Determine the (x, y) coordinate at the center of the cell enclosing the given text.  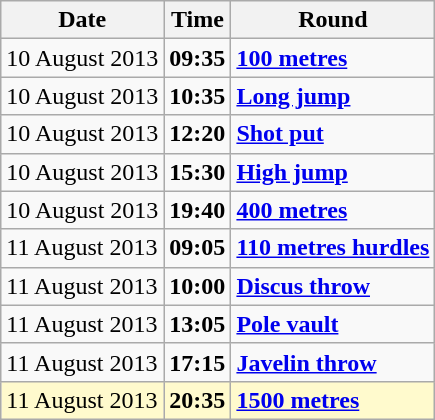
09:05 (198, 248)
Long jump (333, 96)
Pole vault (333, 324)
Round (333, 20)
19:40 (198, 210)
1500 metres (333, 400)
13:05 (198, 324)
09:35 (198, 58)
Time (198, 20)
100 metres (333, 58)
Javelin throw (333, 362)
10:00 (198, 286)
High jump (333, 172)
110 metres hurdles (333, 248)
Date (82, 20)
400 metres (333, 210)
Discus throw (333, 286)
Shot put (333, 134)
17:15 (198, 362)
15:30 (198, 172)
12:20 (198, 134)
20:35 (198, 400)
10:35 (198, 96)
